Identify which cell holds the provided text, then report its [X, Y] central coordinate. 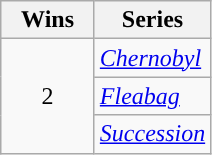
Succession [152, 134]
Series [152, 20]
2 [48, 96]
Wins [48, 20]
Fleabag [152, 96]
Chernobyl [152, 58]
